From the cell containing the given text, extract its center point as (x, y) coordinate. 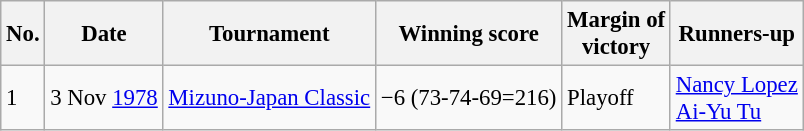
Margin ofvictory (616, 34)
Runners-up (736, 34)
Winning score (468, 34)
Mizuno-Japan Classic (269, 98)
No. (23, 34)
Playoff (616, 98)
1 (23, 98)
−6 (73-74-69=216) (468, 98)
Tournament (269, 34)
Date (104, 34)
3 Nov 1978 (104, 98)
Nancy Lopez Ai-Yu Tu (736, 98)
